Output the (x, y) coordinate of the center of the cell containing the given text.  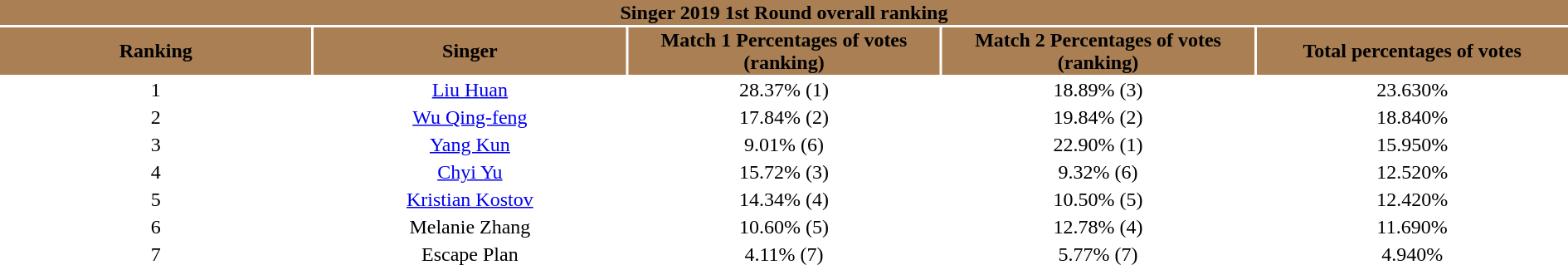
Match 2 Percentages of votes (ranking) (1098, 52)
Yang Kun (470, 145)
3 (156, 145)
12.420% (1412, 199)
14.34% (4) (784, 199)
Ranking (156, 52)
2 (156, 117)
17.84% (2) (784, 117)
1 (156, 90)
10.60% (5) (784, 227)
Wu Qing-feng (470, 117)
Match 1 Percentages of votes (ranking) (784, 52)
Singer 2019 1st Round overall ranking (784, 12)
15.72% (3) (784, 172)
19.84% (2) (1098, 117)
5 (156, 199)
Kristian Kostov (470, 199)
23.630% (1412, 90)
4 (156, 172)
22.90% (1) (1098, 145)
28.37% (1) (784, 90)
9.32% (6) (1098, 172)
18.840% (1412, 117)
Singer (470, 52)
9.01% (6) (784, 145)
Total percentages of votes (1412, 52)
Chyi Yu (470, 172)
10.50% (5) (1098, 199)
11.690% (1412, 227)
6 (156, 227)
18.89% (3) (1098, 90)
12.520% (1412, 172)
12.78% (4) (1098, 227)
Liu Huan (470, 90)
Melanie Zhang (470, 227)
15.950% (1412, 145)
